Identify which cell holds the provided text, then report its (X, Y) central coordinate. 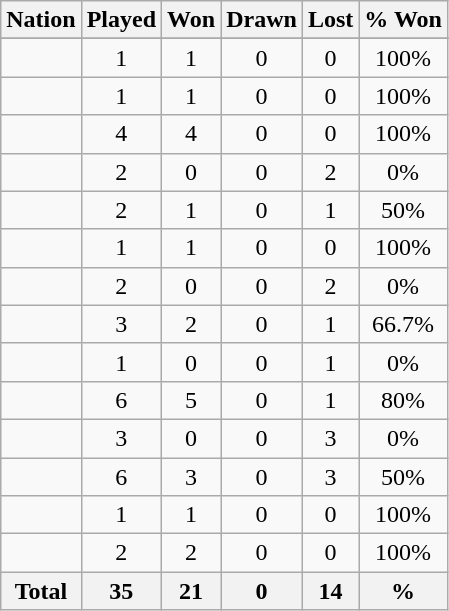
14 (330, 591)
Total (41, 591)
66.7% (404, 324)
Lost (330, 20)
80% (404, 400)
% (404, 591)
Nation (41, 20)
Won (192, 20)
35 (121, 591)
% Won (404, 20)
21 (192, 591)
Drawn (262, 20)
Played (121, 20)
5 (192, 400)
